Detect which cell encompasses the target text, then output its [X, Y] center coordinate. 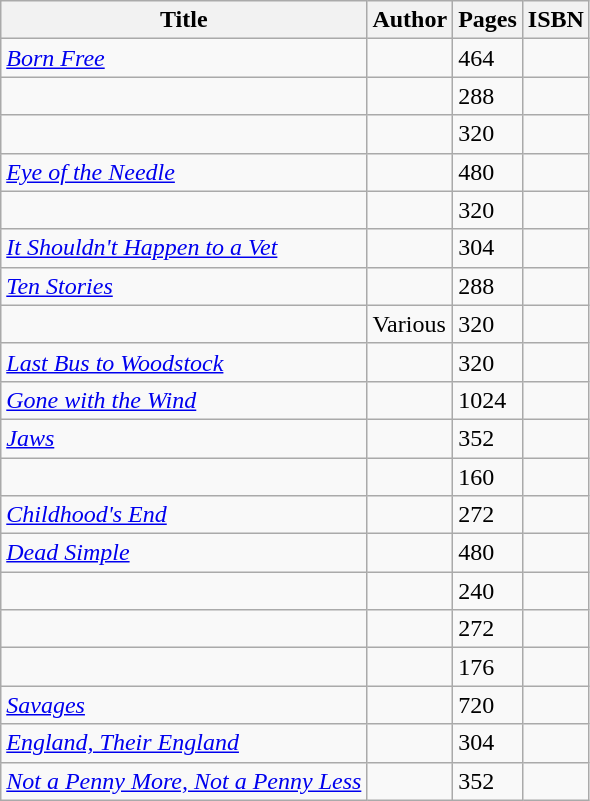
Dead Simple [184, 553]
160 [488, 477]
Pages [488, 20]
Eye of the Needle [184, 172]
Various [410, 324]
240 [488, 591]
Last Bus to Woodstock [184, 362]
720 [488, 705]
Ten Stories [184, 286]
ISBN [556, 20]
It Shouldn't Happen to a Vet [184, 248]
Author [410, 20]
Born Free [184, 58]
Childhood's End [184, 515]
176 [488, 667]
England, Their England [184, 743]
Savages [184, 705]
1024 [488, 400]
Gone with the Wind [184, 400]
Not a Penny More, Not a Penny Less [184, 781]
Title [184, 20]
Jaws [184, 438]
464 [488, 58]
